Find where the given text appears and provide that cell's center as (x, y) coordinate. 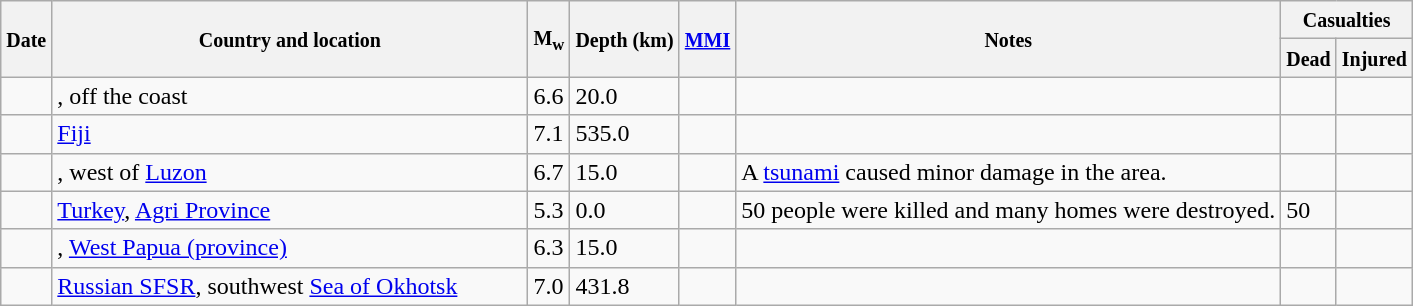
Injured (1374, 58)
7.0 (549, 286)
5.3 (549, 210)
50 (1309, 210)
Fiji (290, 134)
Casualties (1347, 20)
431.8 (624, 286)
Mw (549, 39)
7.1 (549, 134)
Country and location (290, 39)
6.7 (549, 172)
20.0 (624, 96)
Notes (1008, 39)
Date (26, 39)
Dead (1309, 58)
535.0 (624, 134)
Turkey, Agri Province (290, 210)
Russian SFSR, southwest Sea of Okhotsk (290, 286)
MMI (708, 39)
, west of Luzon (290, 172)
, off the coast (290, 96)
A tsunami caused minor damage in the area. (1008, 172)
, West Papua (province) (290, 248)
0.0 (624, 210)
6.6 (549, 96)
6.3 (549, 248)
Depth (km) (624, 39)
50 people were killed and many homes were destroyed. (1008, 210)
